Determine the [x, y] coordinate at the center of the cell enclosing the given text.  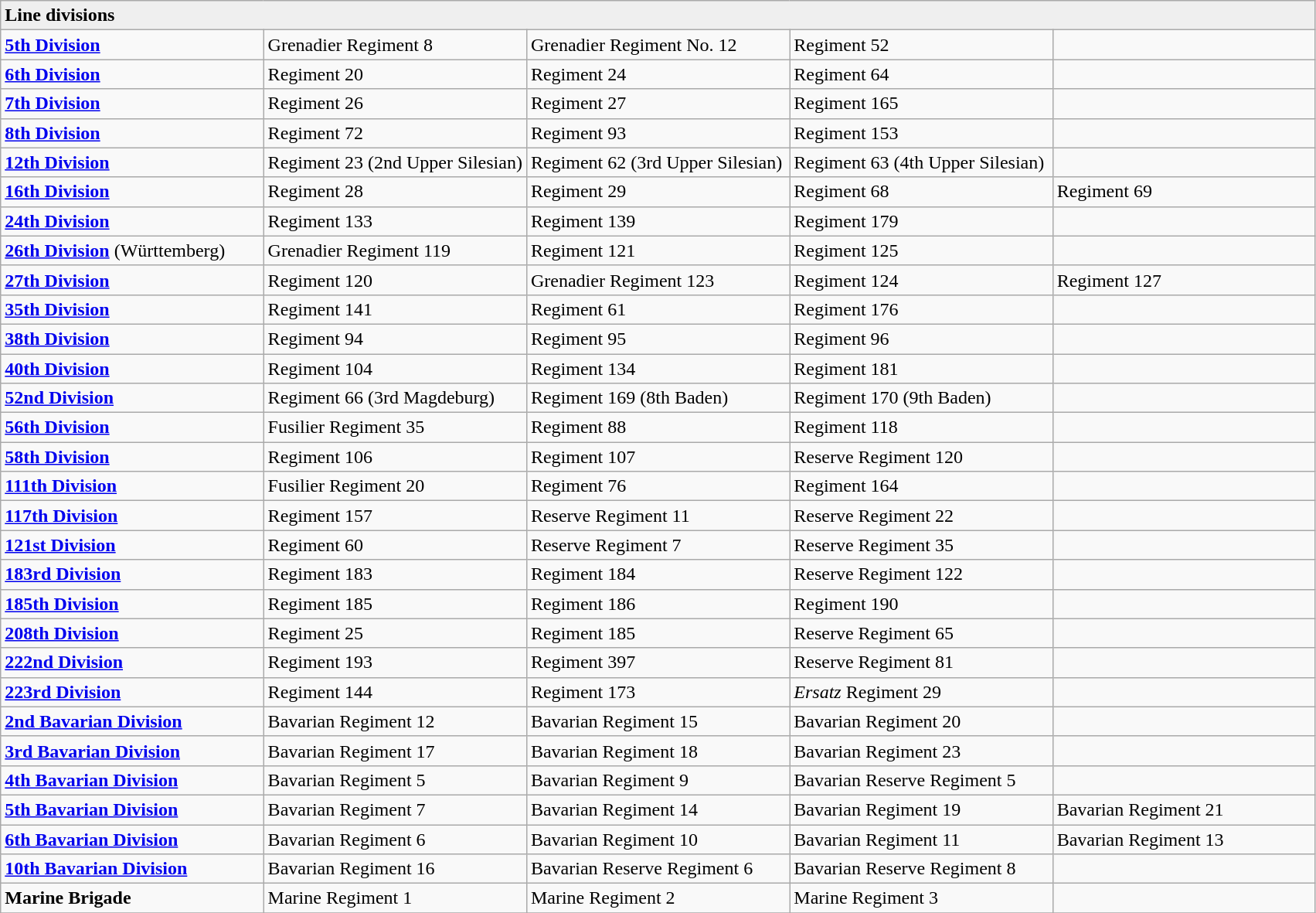
Regiment 127 [1184, 280]
Regiment 68 [921, 192]
Regiment 20 [395, 74]
Regiment 184 [658, 574]
Regiment 66 (3rd Magdeburg) [395, 398]
Regiment 165 [921, 104]
Regiment 183 [395, 574]
Bavarian Regiment 16 [395, 869]
Regiment 173 [658, 692]
Bavarian Reserve Regiment 5 [921, 780]
Regiment 24 [658, 74]
Regiment 134 [658, 369]
38th Division [132, 339]
52nd Division [132, 398]
Bavarian Regiment 7 [395, 809]
222nd Division [132, 663]
Reserve Regiment 122 [921, 574]
Reserve Regiment 35 [921, 545]
Grenadier Regiment No. 12 [658, 45]
Fusilier Regiment 20 [395, 486]
Regiment 88 [658, 428]
111th Division [132, 486]
Fusilier Regiment 35 [395, 428]
Regiment 93 [658, 133]
6th Bavarian Division [132, 839]
12th Division [132, 162]
Regiment 95 [658, 339]
Regiment 23 (2nd Upper Silesian) [395, 162]
121st Division [132, 545]
Bavarian Reserve Regiment 6 [658, 869]
Regiment 28 [395, 192]
Marine Regiment 1 [395, 898]
40th Division [132, 369]
Bavarian Regiment 20 [921, 721]
Regiment 26 [395, 104]
Regiment 118 [921, 428]
Regiment 125 [921, 250]
7th Division [132, 104]
Grenadier Regiment 8 [395, 45]
16th Division [132, 192]
Bavarian Regiment 10 [658, 839]
Reserve Regiment 22 [921, 516]
185th Division [132, 604]
Reserve Regiment 120 [921, 457]
24th Division [132, 221]
Regiment 63 (4th Upper Silesian) [921, 162]
Bavarian Regiment 19 [921, 809]
Regiment 62 (3rd Upper Silesian) [658, 162]
Bavarian Regiment 15 [658, 721]
208th Division [132, 633]
Regiment 64 [921, 74]
Bavarian Reserve Regiment 8 [921, 869]
2nd Bavarian Division [132, 721]
5th Division [132, 45]
Ersatz Regiment 29 [921, 692]
Regiment 133 [395, 221]
117th Division [132, 516]
Regiment 69 [1184, 192]
27th Division [132, 280]
Regiment 52 [921, 45]
6th Division [132, 74]
Regiment 153 [921, 133]
Grenadier Regiment 119 [395, 250]
Regiment 106 [395, 457]
58th Division [132, 457]
Regiment 169 (8th Baden) [658, 398]
Regiment 157 [395, 516]
Bavarian Regiment 13 [1184, 839]
183rd Division [132, 574]
Bavarian Regiment 14 [658, 809]
3rd Bavarian Division [132, 751]
Regiment 29 [658, 192]
Marine Regiment 2 [658, 898]
Bavarian Regiment 9 [658, 780]
Regiment 181 [921, 369]
Regiment 179 [921, 221]
Bavarian Regiment 21 [1184, 809]
Regiment 176 [921, 309]
56th Division [132, 428]
Regiment 96 [921, 339]
Regiment 121 [658, 250]
Regiment 72 [395, 133]
Regiment 193 [395, 663]
Regiment 141 [395, 309]
Regiment 107 [658, 457]
223rd Division [132, 692]
8th Division [132, 133]
Regiment 76 [658, 486]
Regiment 144 [395, 692]
Regiment 104 [395, 369]
Regiment 397 [658, 663]
Reserve Regiment 81 [921, 663]
Regiment 124 [921, 280]
Bavarian Regiment 5 [395, 780]
Marine Brigade [132, 898]
Bavarian Regiment 17 [395, 751]
Regiment 186 [658, 604]
Regiment 139 [658, 221]
Reserve Regiment 7 [658, 545]
Bavarian Regiment 12 [395, 721]
26th Division (Württemberg) [132, 250]
Regiment 60 [395, 545]
Regiment 61 [658, 309]
Grenadier Regiment 123 [658, 280]
Bavarian Regiment 6 [395, 839]
Regiment 25 [395, 633]
Regiment 190 [921, 604]
Reserve Regiment 65 [921, 633]
Bavarian Regiment 11 [921, 839]
Bavarian Regiment 23 [921, 751]
Regiment 164 [921, 486]
Regiment 120 [395, 280]
Bavarian Regiment 18 [658, 751]
4th Bavarian Division [132, 780]
5th Bavarian Division [132, 809]
Regiment 27 [658, 104]
Line divisions [658, 15]
35th Division [132, 309]
Reserve Regiment 11 [658, 516]
Regiment 94 [395, 339]
10th Bavarian Division [132, 869]
Marine Regiment 3 [921, 898]
Regiment 170 (9th Baden) [921, 398]
